Scan for the cell matching the given text and deliver its (x, y) coordinate at center. 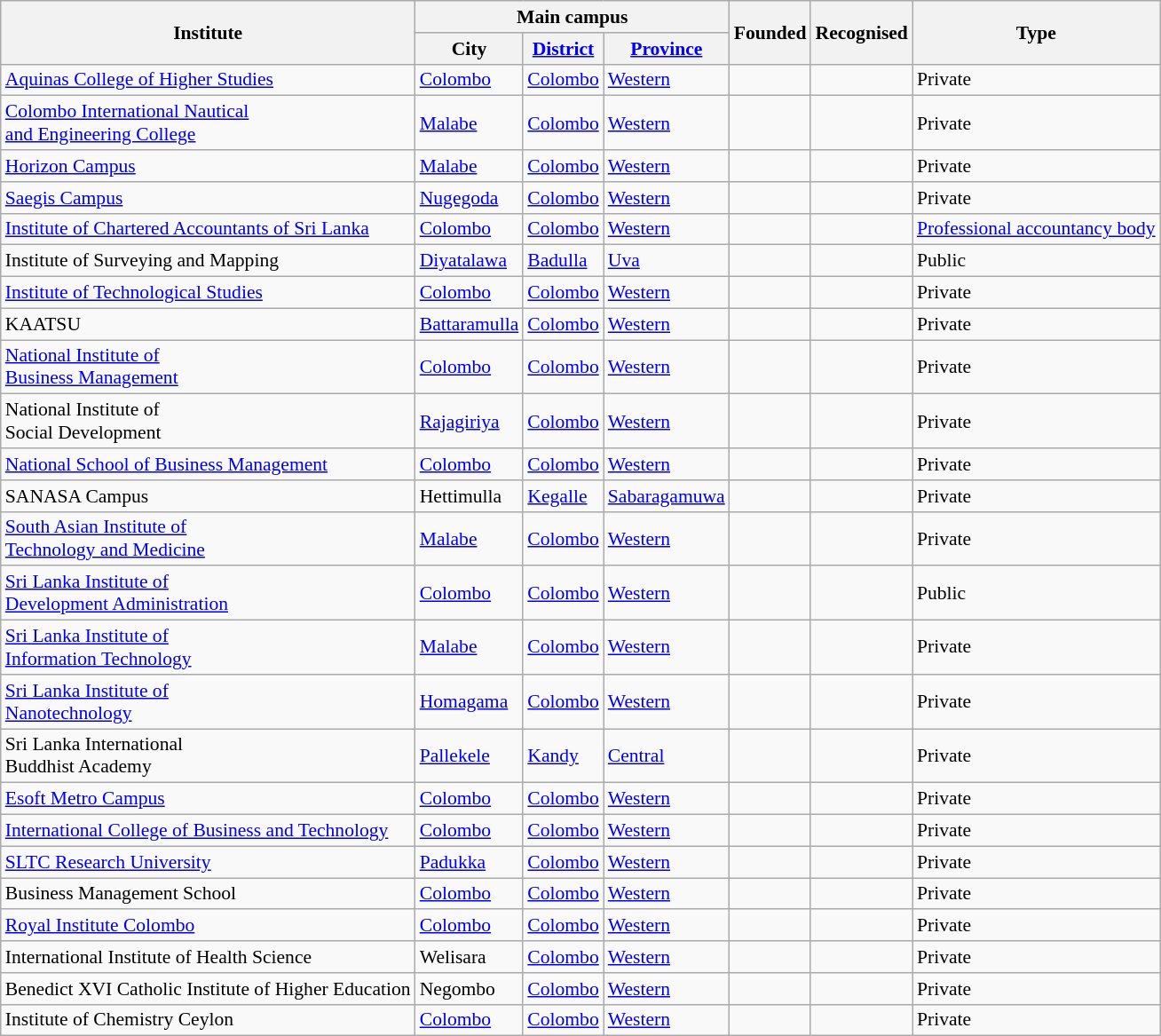
National Institute ofSocial Development (208, 421)
Diyatalawa (470, 261)
City (470, 49)
National Institute ofBusiness Management (208, 368)
SANASA Campus (208, 496)
Sri Lanka Institute ofInformation Technology (208, 648)
Recognised (861, 32)
Institute (208, 32)
Sri Lanka Institute ofNanotechnology (208, 701)
Sabaragamuwa (667, 496)
Rajagiriya (470, 421)
Aquinas College of Higher Studies (208, 80)
Kandy (563, 756)
Horizon Campus (208, 166)
Central (667, 756)
Homagama (470, 701)
Saegis Campus (208, 198)
Welisara (470, 957)
Padukka (470, 862)
Benedict XVI Catholic Institute of Higher Education (208, 989)
Hettimulla (470, 496)
Kegalle (563, 496)
Institute of Surveying and Mapping (208, 261)
Institute of Technological Studies (208, 293)
Pallekele (470, 756)
Colombo International Nauticaland Engineering College (208, 123)
Institute of Chartered Accountants of Sri Lanka (208, 229)
Sri Lanka InternationalBuddhist Academy (208, 756)
Royal Institute Colombo (208, 926)
Business Management School (208, 894)
Negombo (470, 989)
Institute of Chemistry Ceylon (208, 1020)
District (563, 49)
Uva (667, 261)
South Asian Institute ofTechnology and Medicine (208, 538)
Battaramulla (470, 324)
International College of Business and Technology (208, 831)
Professional accountancy body (1037, 229)
National School of Business Management (208, 464)
Badulla (563, 261)
Province (667, 49)
Founded (770, 32)
Type (1037, 32)
Sri Lanka Institute ofDevelopment Administration (208, 593)
Main campus (573, 17)
Nugegoda (470, 198)
International Institute of Health Science (208, 957)
SLTC Research University (208, 862)
KAATSU (208, 324)
Esoft Metro Campus (208, 799)
